Return the [x, y] coordinate for the center point of the cell that contains the specified text.  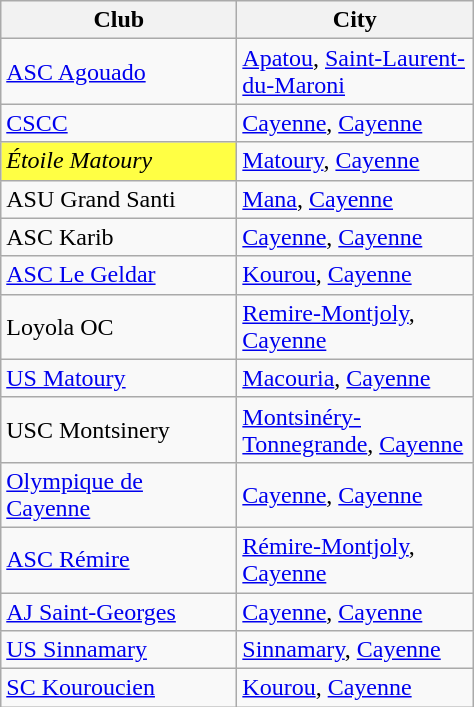
City [355, 20]
ASC Agouado [119, 72]
Remire-Montjoly, Cayenne [355, 326]
Sinnamary, Cayenne [355, 650]
US Matoury [119, 378]
SC Kouroucien [119, 688]
ASU Grand Santi [119, 199]
ASC Rémire [119, 560]
Montsinéry-Tonnegrande, Cayenne [355, 430]
ASC Karib [119, 237]
AJ Saint-Georges [119, 611]
Macouria, Cayenne [355, 378]
Matoury, Cayenne [355, 161]
ASC Le Geldar [119, 275]
Rémire-Montjoly, Cayenne [355, 560]
Apatou, Saint-Laurent-du-Maroni [355, 72]
Club [119, 20]
USC Montsinery [119, 430]
Mana, Cayenne [355, 199]
US Sinnamary [119, 650]
Étoile Matoury [119, 161]
Olympique de Cayenne [119, 494]
CSCC [119, 123]
Loyola OC [119, 326]
